Find where the given text appears and provide that cell's center as (X, Y) coordinate. 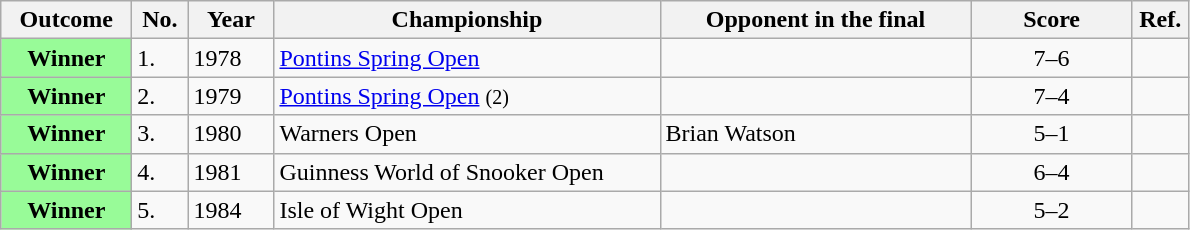
1980 (231, 134)
2. (160, 96)
5–2 (1052, 210)
Score (1052, 20)
4. (160, 172)
Pontins Spring Open (467, 58)
6–4 (1052, 172)
7–4 (1052, 96)
Outcome (66, 20)
Pontins Spring Open (2) (467, 96)
1. (160, 58)
1981 (231, 172)
1978 (231, 58)
7–6 (1052, 58)
1984 (231, 210)
Guinness World of Snooker Open (467, 172)
Ref. (1160, 20)
5. (160, 210)
Year (231, 20)
Isle of Wight Open (467, 210)
Opponent in the final (816, 20)
3. (160, 134)
1979 (231, 96)
Brian Watson (816, 134)
5–1 (1052, 134)
Championship (467, 20)
Warners Open (467, 134)
No. (160, 20)
